From the cell containing the given text, extract its center point as (x, y) coordinate. 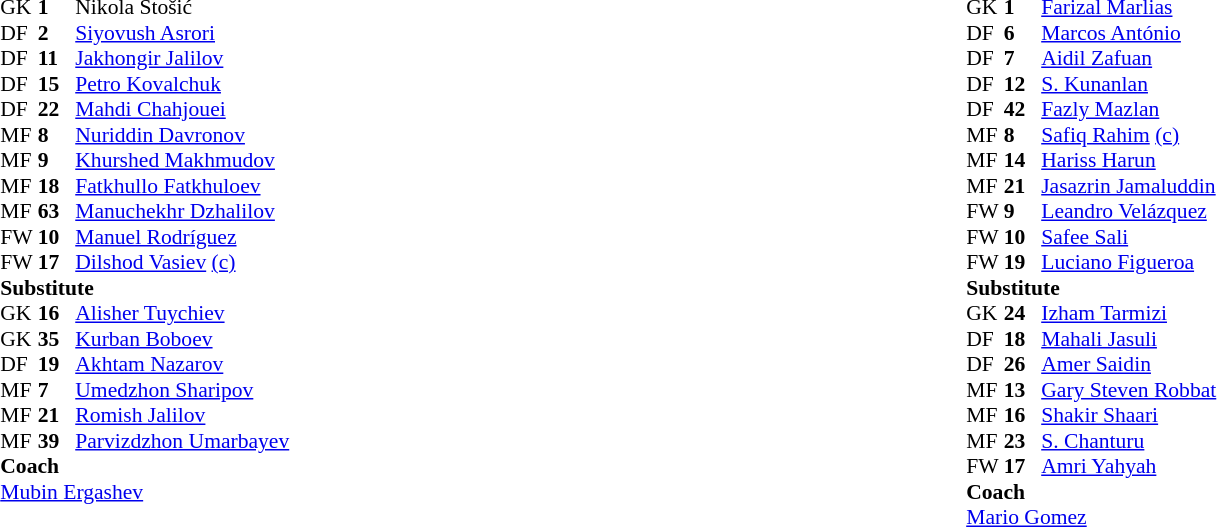
Umedzhon Sharipov (182, 390)
6 (1023, 33)
Manuel Rodríguez (182, 237)
Hariss Harun (1128, 161)
Nuriddin Davronov (182, 135)
Gary Steven Robbat (1128, 390)
Mahdi Chahjouei (182, 109)
2 (57, 33)
Alisher Tuychiev (182, 313)
Fatkhullo Fatkhuloev (182, 186)
Luciano Figueroa (1128, 263)
Jakhongir Jalilov (182, 59)
Khurshed Makhmudov (182, 161)
39 (57, 441)
Aidil Zafuan (1128, 59)
24 (1023, 313)
63 (57, 211)
Kurban Boboev (182, 339)
14 (1023, 161)
S. Chanturu (1128, 441)
Mubin Ergashev (144, 492)
Safee Sali (1128, 237)
26 (1023, 365)
Akhtam Nazarov (182, 365)
Mahali Jasuli (1128, 339)
15 (57, 84)
11 (57, 59)
Leandro Velázquez (1128, 211)
12 (1023, 84)
35 (57, 339)
Marcos António (1128, 33)
23 (1023, 441)
Romish Jalilov (182, 415)
Manuchekhr Dzhalilov (182, 211)
Petro Kovalchuk (182, 84)
Fazly Mazlan (1128, 109)
Dilshod Vasiev (c) (182, 263)
S. Kunanlan (1128, 84)
22 (57, 109)
Amer Saidin (1128, 365)
13 (1023, 390)
Shakir Shaari (1128, 415)
Jasazrin Jamaluddin (1128, 186)
Parvizdzhon Umarbayev (182, 441)
Siyovush Asrori (182, 33)
42 (1023, 109)
Izham Tarmizi (1128, 313)
Amri Yahyah (1128, 467)
Safiq Rahim (c) (1128, 135)
